Identify which cell holds the provided text, then report its [X, Y] central coordinate. 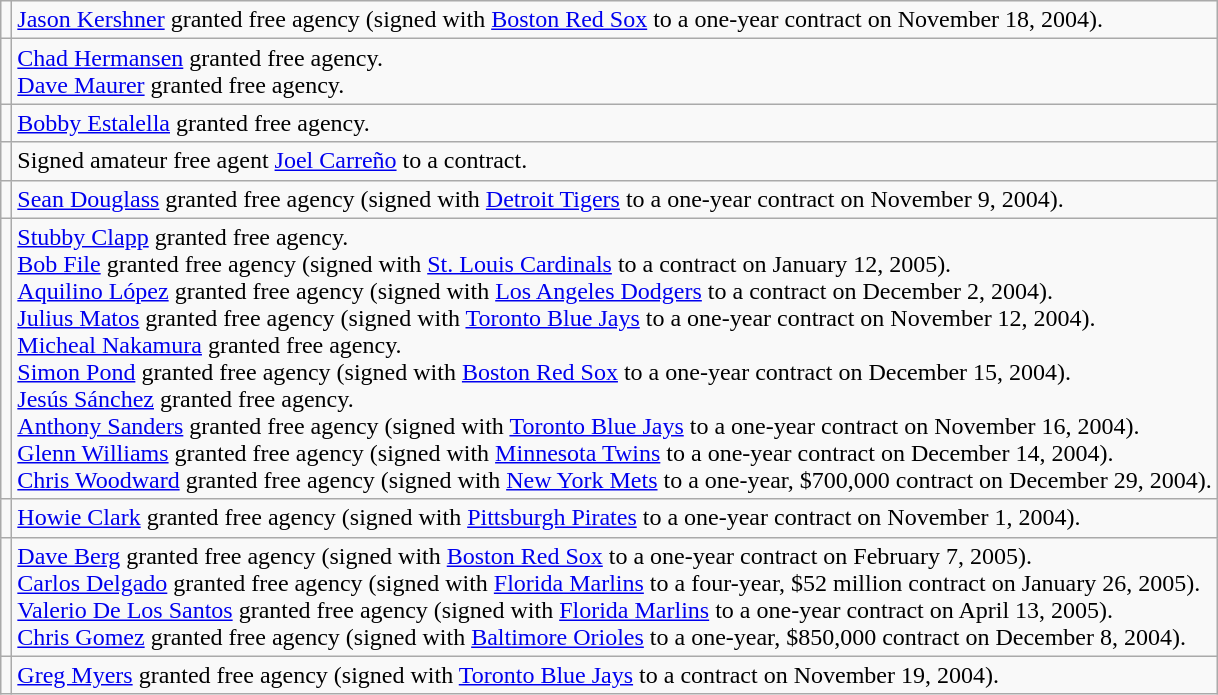
Chad Hermansen granted free agency. Dave Maurer granted free agency. [614, 72]
Bobby Estalella granted free agency. [614, 123]
Howie Clark granted free agency (signed with Pittsburgh Pirates to a one-year contract on November 1, 2004). [614, 518]
Sean Douglass granted free agency (signed with Detroit Tigers to a one-year contract on November 9, 2004). [614, 199]
Jason Kershner granted free agency (signed with Boston Red Sox to a one-year contract on November 18, 2004). [614, 20]
Greg Myers granted free agency (signed with Toronto Blue Jays to a contract on November 19, 2004). [614, 675]
Signed amateur free agent Joel Carreño to a contract. [614, 161]
